Scan for the cell matching the given text and deliver its [x, y] coordinate at center. 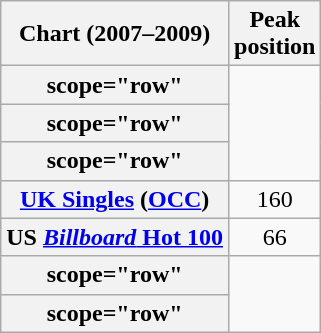
160 [275, 199]
Chart (2007–2009) [115, 34]
UK Singles (OCC) [115, 199]
Peakposition [275, 34]
US Billboard Hot 100 [115, 237]
66 [275, 237]
